Locate the cell with the specified text and output its (X, Y) center coordinate. 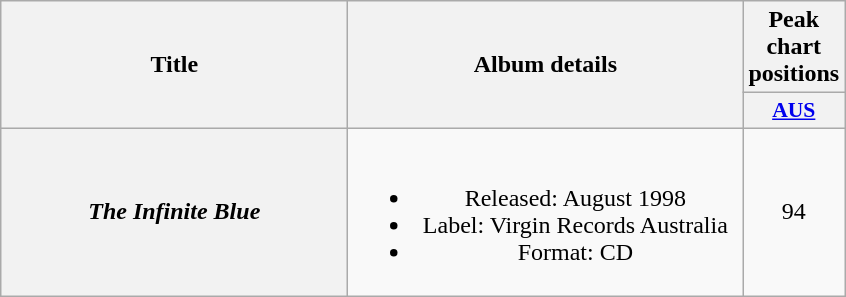
Title (174, 65)
AUS (794, 111)
Album details (546, 65)
Released: August 1998Label: Virgin Records AustraliaFormat: CD (546, 212)
The Infinite Blue (174, 212)
94 (794, 212)
Peak chart positions (794, 47)
